Return the [x, y] coordinate for the center point of the cell that contains the specified text.  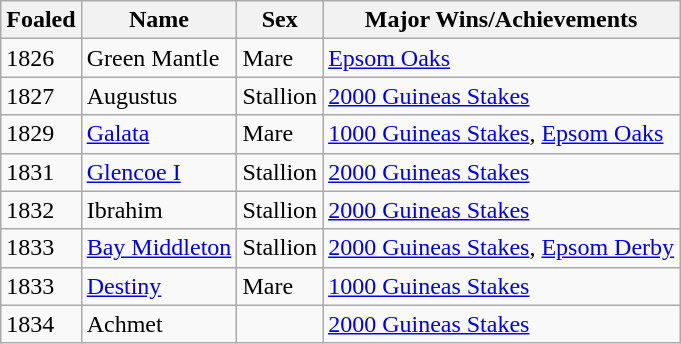
2000 Guineas Stakes, Epsom Derby [502, 248]
Achmet [159, 324]
1834 [41, 324]
Epsom Oaks [502, 58]
Name [159, 20]
1831 [41, 172]
1000 Guineas Stakes, Epsom Oaks [502, 134]
Green Mantle [159, 58]
1000 Guineas Stakes [502, 286]
Augustus [159, 96]
Foaled [41, 20]
Ibrahim [159, 210]
1829 [41, 134]
Glencoe I [159, 172]
Destiny [159, 286]
Galata [159, 134]
1832 [41, 210]
Major Wins/Achievements [502, 20]
1827 [41, 96]
Bay Middleton [159, 248]
Sex [280, 20]
1826 [41, 58]
